Provide the [x, y] coordinate of the cell's center where the given text is located.  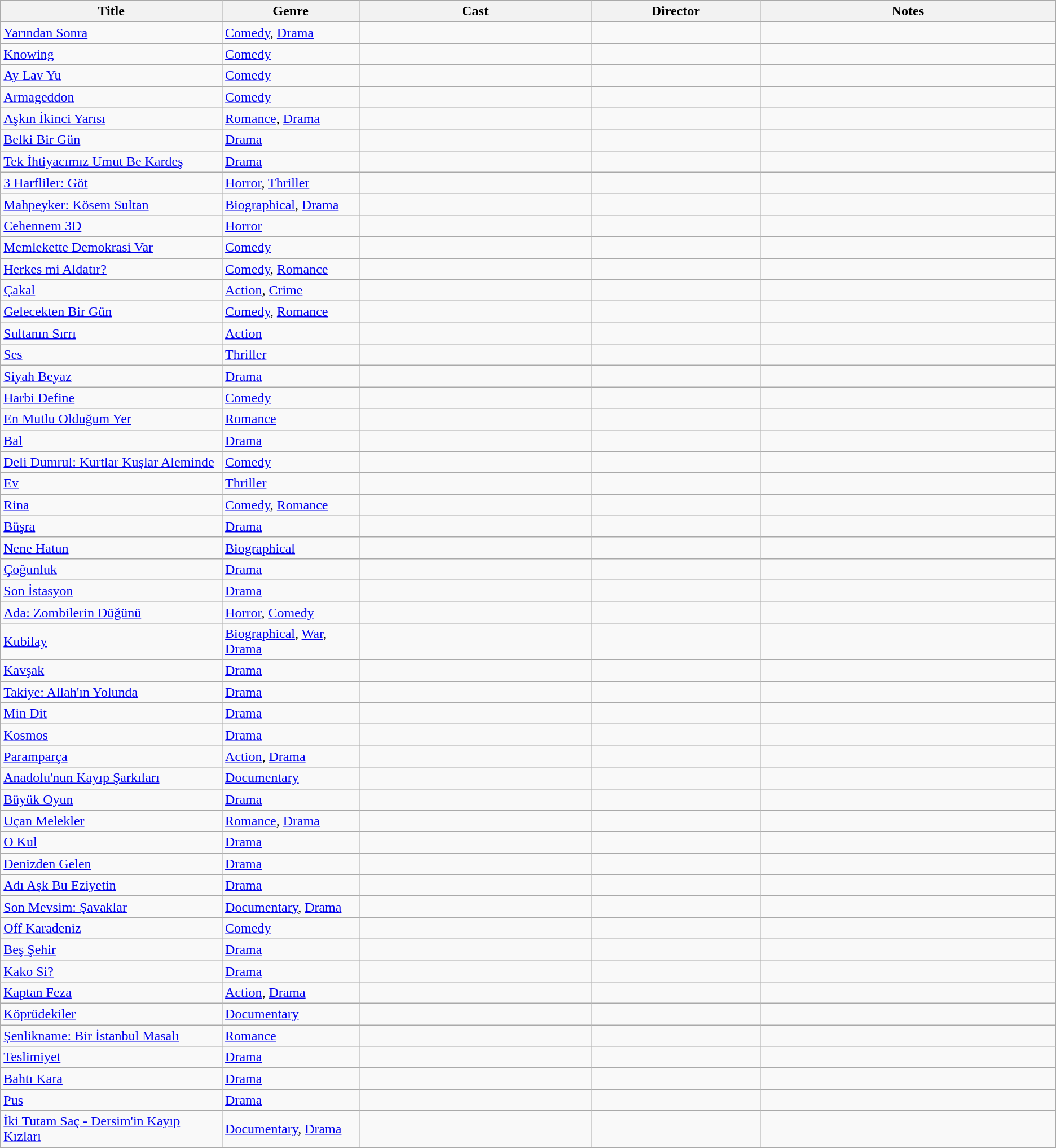
Teslimiyet [112, 1057]
Ada: Zombilerin Düğünü [112, 612]
Armageddon [112, 97]
Pus [112, 1100]
Anadolu'nun Kayıp Şarkıları [112, 778]
Kako Si? [112, 971]
En Mutlu Olduğum Yer [112, 419]
Biographical [291, 548]
Adı Aşk Bu Eziyetin [112, 885]
Nene Hatun [112, 548]
Action, Crime [291, 291]
Yarından Sonra [112, 33]
Horror, Comedy [291, 612]
Kaptan Feza [112, 993]
Knowing [112, 54]
Ev [112, 483]
Kosmos [112, 735]
Genre [291, 11]
Son İstasyon [112, 591]
Aşkın İkinci Yarısı [112, 118]
Biographical, Drama [291, 204]
Beş Şehir [112, 949]
Kavşak [112, 671]
Paramparça [112, 756]
Ay Lav Yu [112, 76]
Comedy, Drama [291, 33]
Action [291, 333]
Horror, Thriller [291, 183]
Takiye: Allah'ın Yolunda [112, 692]
Büşra [112, 526]
Horror [291, 226]
Memlekette Demokrasi Var [112, 247]
Sultanın Sırrı [112, 333]
Ses [112, 355]
Bahtı Kara [112, 1079]
Harbi Define [112, 398]
Çakal [112, 291]
Şenlikname: Bir İstanbul Masalı [112, 1036]
Director [676, 11]
Title [112, 11]
3 Harfliler: Göt [112, 183]
Köprüdekiler [112, 1014]
Biographical, War, Drama [291, 642]
Rina [112, 505]
Büyük Oyun [112, 799]
Herkes mi Aldatır? [112, 269]
Deli Dumrul: Kurtlar Kuşlar Aleminde [112, 462]
Kubilay [112, 642]
Cehennem 3D [112, 226]
Cast [475, 11]
Gelecekten Bir Gün [112, 312]
O Kul [112, 842]
Çoğunluk [112, 569]
Belki Bir Gün [112, 140]
Min Dit [112, 714]
Tek İhtiyacımız Umut Be Kardeş [112, 161]
Uçan Melekler [112, 821]
Son Mevsim: Şavaklar [112, 907]
Siyah Beyaz [112, 376]
Mahpeyker: Kösem Sultan [112, 204]
Notes [908, 11]
İki Tutam Saç - Dersim'in Kayıp Kızları [112, 1129]
Off Karadeniz [112, 928]
Denizden Gelen [112, 864]
Bal [112, 441]
